Locate the cell with the specified text and output its (X, Y) center coordinate. 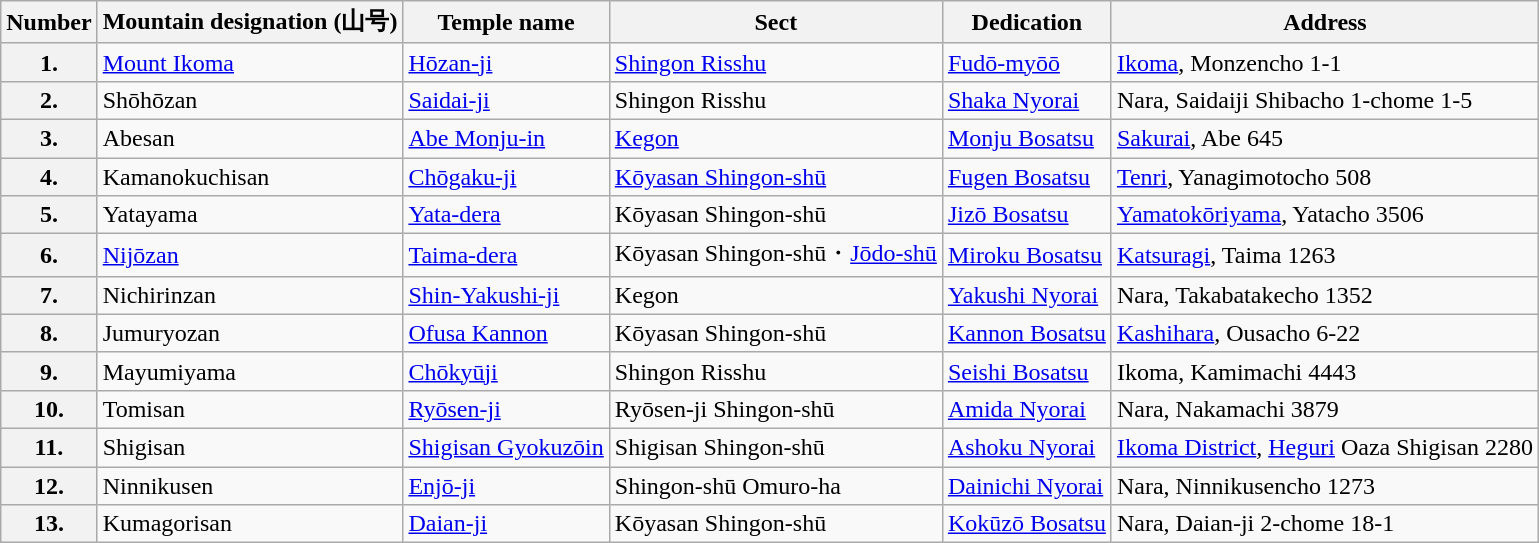
7. (49, 295)
Amida Nyorai (1026, 409)
Sect (776, 22)
Katsuragi, Taima 1263 (1324, 256)
Tomisan (250, 409)
Seishi Bosatsu (1026, 371)
Fugen Bosatsu (1026, 177)
Kōyasan Shingon-shū・Jōdo-shū (776, 256)
Nara, Saidaiji Shibacho 1-chome 1-5 (1324, 100)
Fudō-myōō (1026, 62)
Monju Bosatsu (1026, 138)
Ryōsen-ji (506, 409)
Daian-ji (506, 524)
Mount Ikoma (250, 62)
Hōzan-ji (506, 62)
Shingon-shū Omuro-ha (776, 485)
Tenri, Yanagimotocho 508 (1324, 177)
Shigisan Shingon-shū (776, 447)
Ashoku Nyorai (1026, 447)
Taima-dera (506, 256)
Chōgaku-ji (506, 177)
Miroku Bosatsu (1026, 256)
Chōkyūji (506, 371)
Nara, Daian-ji 2-chome 18-1 (1324, 524)
Shigisan Gyokuzōin (506, 447)
Jumuryozan (250, 333)
Temple name (506, 22)
Kashihara, Ousacho 6-22 (1324, 333)
Abe Monju-in (506, 138)
Nara, Nakamachi 3879 (1324, 409)
Enjō-ji (506, 485)
Ofusa Kannon (506, 333)
Number (49, 22)
Kumagorisan (250, 524)
Ikoma, Monzencho 1-1 (1324, 62)
Yatayama (250, 215)
Ikoma, Kamimachi 4443 (1324, 371)
Yamatokōriyama, Yatacho 3506 (1324, 215)
Mountain designation (山号) (250, 22)
Nichirinzan (250, 295)
4. (49, 177)
Nara, Takabatakecho 1352 (1324, 295)
8. (49, 333)
Yakushi Nyorai (1026, 295)
Shin-Yakushi-ji (506, 295)
Shōhōzan (250, 100)
5. (49, 215)
Sakurai, Abe 645 (1324, 138)
12. (49, 485)
Abesan (250, 138)
Dainichi Nyorai (1026, 485)
Nijōzan (250, 256)
3. (49, 138)
Shigisan (250, 447)
9. (49, 371)
Kokūzō Bosatsu (1026, 524)
Ryōsen-ji Shingon-shū (776, 409)
10. (49, 409)
2. (49, 100)
Mayumiyama (250, 371)
6. (49, 256)
Address (1324, 22)
11. (49, 447)
Shaka Nyorai (1026, 100)
Saidai-ji (506, 100)
Yata-dera (506, 215)
Kamanokuchisan (250, 177)
Ninnikusen (250, 485)
Jizō Bosatsu (1026, 215)
Nara, Ninnikusencho 1273 (1324, 485)
Dedication (1026, 22)
13. (49, 524)
Ikoma District, Heguri Oaza Shigisan 2280 (1324, 447)
1. (49, 62)
Kannon Bosatsu (1026, 333)
